Capture the cell that displays the provided text and extract its [x, y] central coordinate. 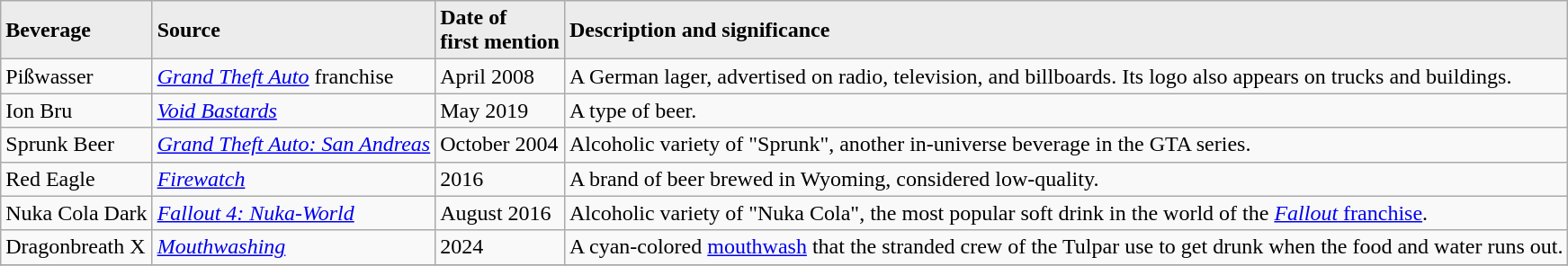
May 2019 [500, 111]
Pißwasser [76, 76]
Grand Theft Auto: San Andreas [293, 145]
A German lager, advertised on radio, television, and billboards. Its logo also appears on trucks and buildings. [1065, 76]
Dragonbreath X [76, 247]
Beverage [76, 31]
Source [293, 31]
Grand Theft Auto franchise [293, 76]
August 2016 [500, 213]
A type of beer. [1065, 111]
October 2004 [500, 145]
Nuka Cola Dark [76, 213]
A cyan-colored mouthwash that the stranded crew of the Tulpar use to get drunk when the food and water runs out. [1065, 247]
Red Eagle [76, 179]
Alcoholic variety of "Sprunk", another in-universe beverage in the GTA series. [1065, 145]
April 2008 [500, 76]
2024 [500, 247]
2016 [500, 179]
Ion Bru [76, 111]
Description and significance [1065, 31]
Firewatch [293, 179]
Date offirst mention [500, 31]
Sprunk Beer [76, 145]
A brand of beer brewed in Wyoming, considered low-quality. [1065, 179]
Void Bastards [293, 111]
Alcoholic variety of "Nuka Cola", the most popular soft drink in the world of the Fallout franchise. [1065, 213]
Fallout 4: Nuka-World [293, 213]
Mouthwashing [293, 247]
